Provide the (x, y) coordinate of the cell's center where the given text is located.  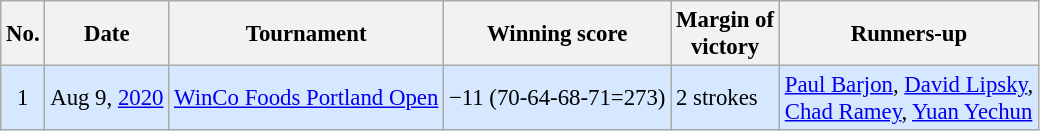
Runners-up (908, 34)
Tournament (306, 34)
Winning score (558, 34)
2 strokes (726, 98)
Margin ofvictory (726, 34)
−11 (70-64-68-71=273) (558, 98)
Aug 9, 2020 (107, 98)
WinCo Foods Portland Open (306, 98)
1 (23, 98)
No. (23, 34)
Date (107, 34)
Paul Barjon, David Lipsky, Chad Ramey, Yuan Yechun (908, 98)
